From the cell containing the given text, extract its center point as (x, y) coordinate. 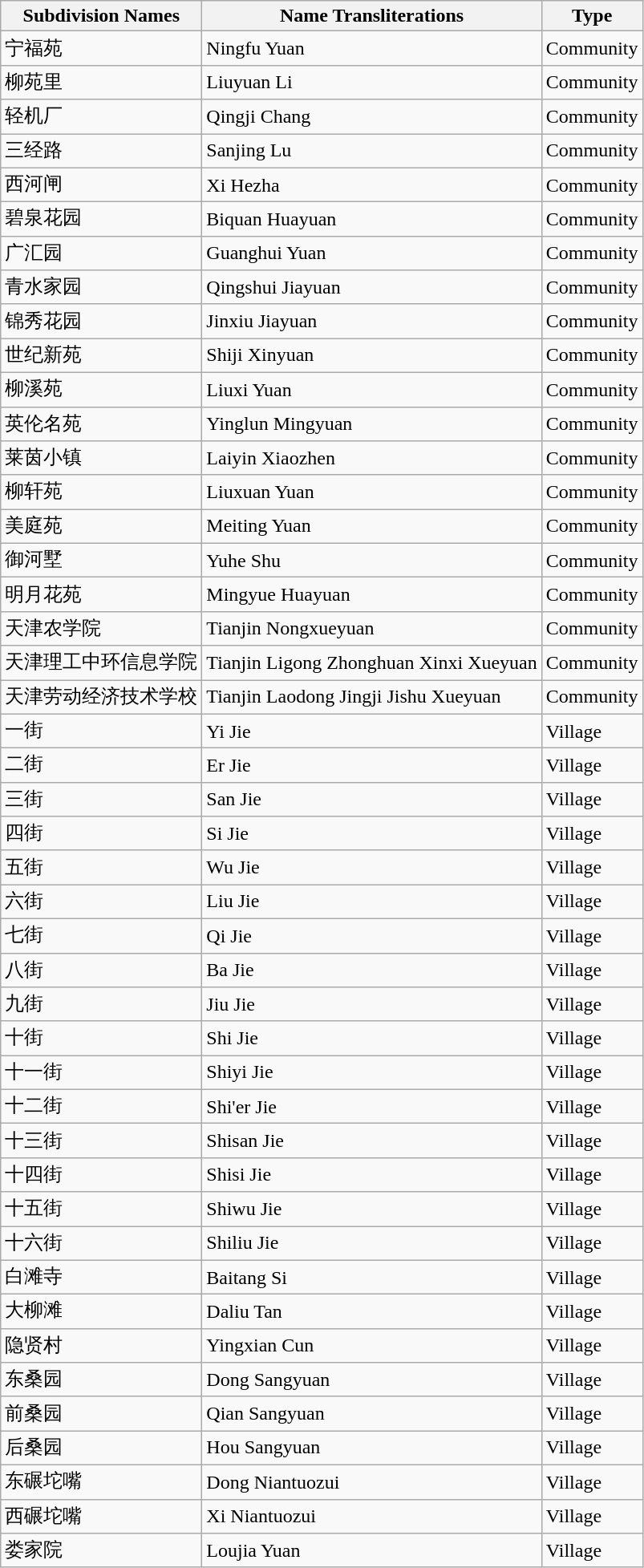
西河闸 (101, 184)
Dong Sangyuan (372, 1380)
碧泉花园 (101, 220)
Jiu Jie (372, 1004)
十六街 (101, 1243)
Yingxian Cun (372, 1346)
Sanjing Lu (372, 151)
Shiyi Jie (372, 1073)
柳苑里 (101, 82)
Liuyuan Li (372, 82)
Hou Sangyuan (372, 1448)
锦秀花园 (101, 321)
十五街 (101, 1209)
Loujia Yuan (372, 1551)
明月花苑 (101, 595)
Qi Jie (372, 935)
隐贤村 (101, 1346)
Guanghui Yuan (372, 253)
五街 (101, 868)
后桑园 (101, 1448)
东碾坨嘴 (101, 1482)
六街 (101, 901)
宁福苑 (101, 48)
Yi Jie (372, 731)
十四街 (101, 1174)
Liuxuan Yuan (372, 492)
Name Transliterations (372, 16)
Liu Jie (372, 901)
Si Jie (372, 834)
九街 (101, 1004)
世纪新苑 (101, 356)
Jinxiu Jiayuan (372, 321)
八街 (101, 970)
Tianjin Nongxueyuan (372, 629)
Er Jie (372, 765)
Tianjin Laodong Jingji Jishu Xueyuan (372, 698)
Qian Sangyuan (372, 1413)
青水家园 (101, 287)
御河墅 (101, 560)
四街 (101, 834)
天津理工中环信息学院 (101, 662)
Xi Hezha (372, 184)
七街 (101, 935)
Wu Jie (372, 868)
Shiwu Jie (372, 1209)
十二街 (101, 1107)
莱茵小镇 (101, 459)
白滩寺 (101, 1277)
Shisan Jie (372, 1141)
一街 (101, 731)
英伦名苑 (101, 423)
Ba Jie (372, 970)
东桑园 (101, 1380)
Meiting Yuan (372, 526)
Dong Niantuozui (372, 1482)
娄家院 (101, 1551)
Subdivision Names (101, 16)
Shi Jie (372, 1038)
Biquan Huayuan (372, 220)
Xi Niantuozui (372, 1516)
Daliu Tan (372, 1312)
天津农学院 (101, 629)
Tianjin Ligong Zhonghuan Xinxi Xueyuan (372, 662)
二街 (101, 765)
美庭苑 (101, 526)
十街 (101, 1038)
Shisi Jie (372, 1174)
Qingji Chang (372, 117)
天津劳动经济技术学校 (101, 698)
Mingyue Huayuan (372, 595)
西碾坨嘴 (101, 1516)
Yinglun Mingyuan (372, 423)
Qingshui Jiayuan (372, 287)
三经路 (101, 151)
前桑园 (101, 1413)
大柳滩 (101, 1312)
Ningfu Yuan (372, 48)
Laiyin Xiaozhen (372, 459)
Baitang Si (372, 1277)
十一街 (101, 1073)
Shiji Xinyuan (372, 356)
Liuxi Yuan (372, 390)
San Jie (372, 799)
Shi'er Jie (372, 1107)
Shiliu Jie (372, 1243)
十三街 (101, 1141)
三街 (101, 799)
轻机厂 (101, 117)
Yuhe Shu (372, 560)
Type (592, 16)
广汇园 (101, 253)
柳轩苑 (101, 492)
柳溪苑 (101, 390)
